Detect which cell encompasses the target text, then output its (X, Y) center coordinate. 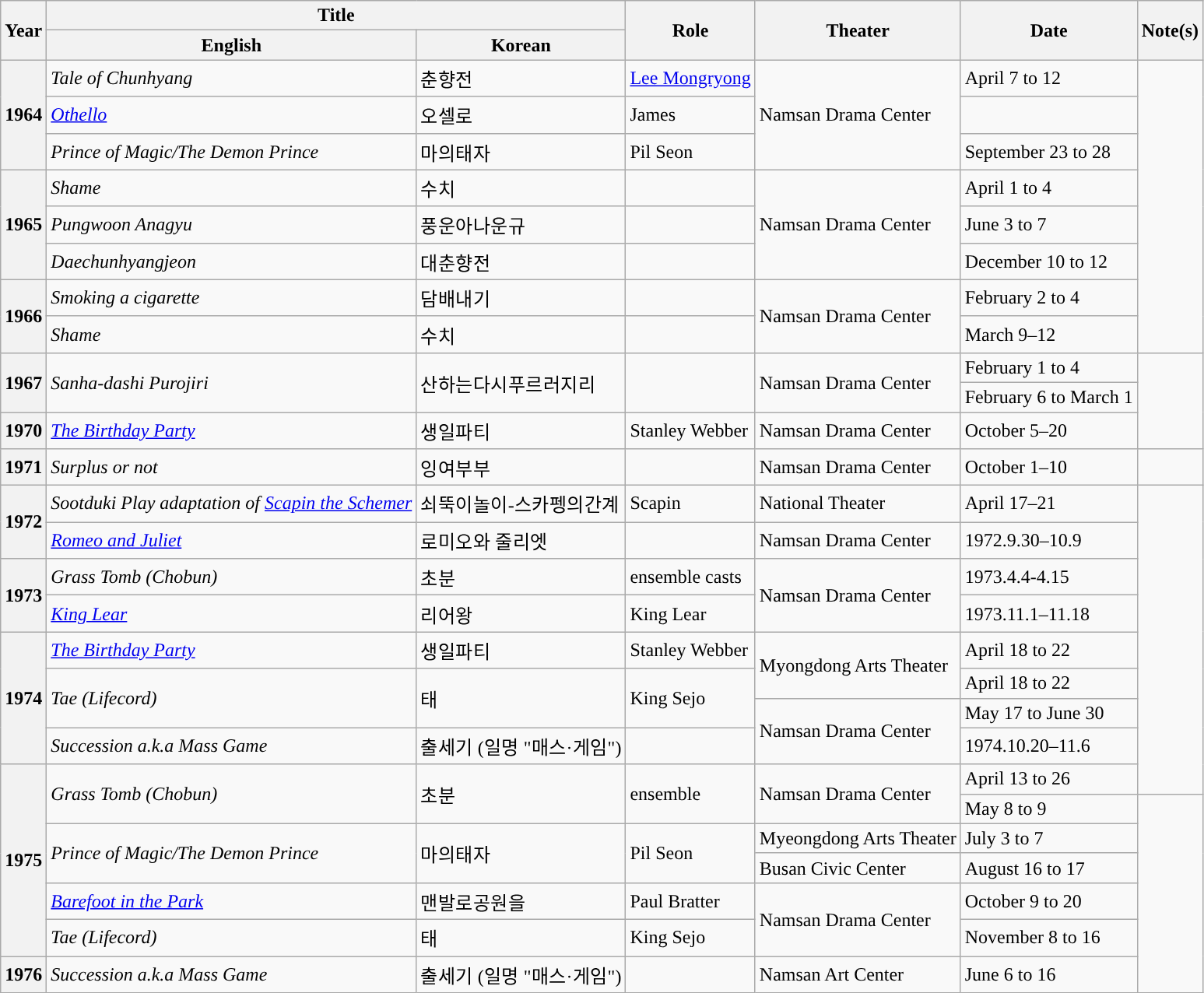
Sootduki Play adaptation of Scapin the Schemer (232, 504)
October 5–20 (1049, 431)
쇠뚝이놀이-스카펭의간계 (521, 504)
1972 (23, 522)
James (690, 115)
1967 (23, 382)
춘향전 (521, 78)
May 8 to 9 (1049, 809)
June 3 to 7 (1049, 224)
Lee Mongryong (690, 78)
로미오와 줄리엣 (521, 540)
June 6 to 16 (1049, 974)
1965 (23, 224)
Tale of Chunhyang (232, 78)
November 8 to 16 (1049, 937)
Scapin (690, 504)
Role (690, 30)
산하는다시푸르러지리 (521, 382)
ensemble (690, 794)
Busan Civic Center (858, 868)
1970 (23, 431)
December 10 to 12 (1049, 261)
1973.11.1–11.18 (1049, 613)
Date (1049, 30)
Paul Bratter (690, 901)
Smoking a cigarette (232, 297)
Theater (858, 30)
February 1 to 4 (1049, 367)
Surplus or not (232, 467)
1974 (23, 698)
1966 (23, 316)
1972.9.30–10.9 (1049, 540)
잉여부부 (521, 467)
Daechunhyangjeon (232, 261)
February 2 to 4 (1049, 297)
오셀로 (521, 115)
1973 (23, 595)
1973.4.4-4.15 (1049, 577)
Myeongdong Arts Theater (858, 838)
1974.10.20–11.6 (1049, 746)
담배내기 (521, 297)
Sanha-dashi Purojiri (232, 382)
Othello (232, 115)
Barefoot in the Park (232, 901)
맨발로공원을 (521, 901)
April 17–21 (1049, 504)
September 23 to 28 (1049, 151)
July 3 to 7 (1049, 838)
Romeo and Juliet (232, 540)
English (232, 45)
대춘향전 (521, 261)
Title (336, 16)
Korean (521, 45)
National Theater (858, 504)
October 9 to 20 (1049, 901)
풍운아나운규 (521, 224)
February 6 to March 1 (1049, 397)
1976 (23, 974)
August 16 to 17 (1049, 868)
리어왕 (521, 613)
May 17 to June 30 (1049, 713)
March 9–12 (1049, 335)
April 1 to 4 (1049, 188)
1964 (23, 115)
April 13 to 26 (1049, 779)
ensemble casts (690, 577)
Year (23, 30)
Pungwoon Anagyu (232, 224)
Note(s) (1170, 30)
1975 (23, 860)
April 7 to 12 (1049, 78)
Myongdong Arts Theater (858, 665)
1971 (23, 467)
Namsan Art Center (858, 974)
October 1–10 (1049, 467)
